Determine the [X, Y] coordinate at the center of the cell enclosing the given text.  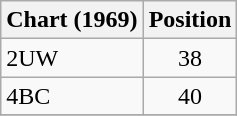
Chart (1969) [72, 20]
2UW [72, 58]
4BC [72, 96]
40 [190, 96]
Position [190, 20]
38 [190, 58]
